Return (X, Y) of the center of cell containing provided text 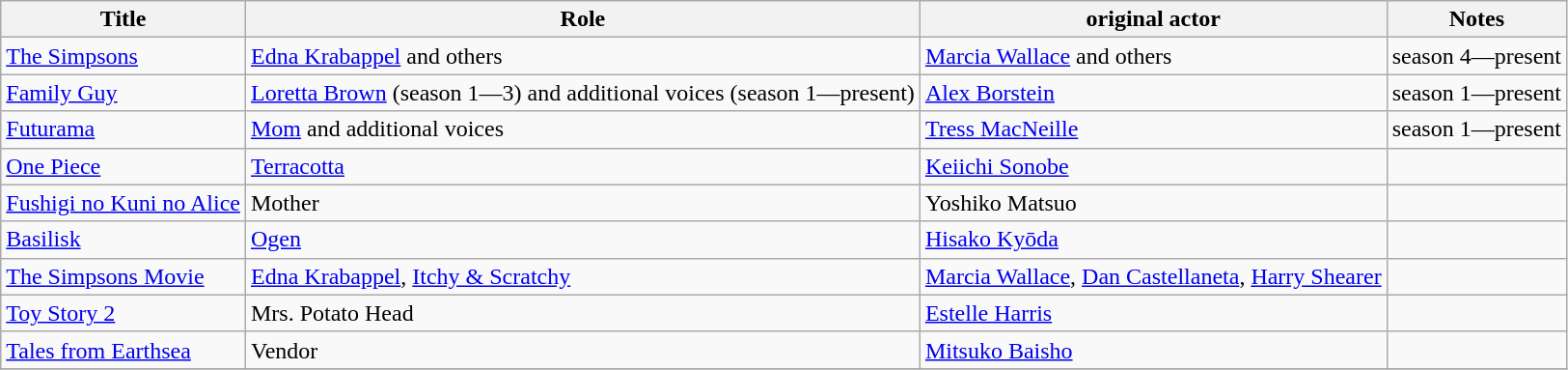
Title (124, 19)
Toy Story 2 (124, 313)
The Simpsons Movie (124, 276)
season 4—present (1476, 56)
The Simpsons (124, 56)
Mom and additional voices (583, 129)
Tress MacNeille (1153, 129)
Marcia Wallace and others (1153, 56)
Edna Krabappel and others (583, 56)
Role (583, 19)
original actor (1153, 19)
Loretta Brown (season 1—3) and additional voices (season 1—present) (583, 93)
Alex Borstein (1153, 93)
Mother (583, 203)
Notes (1476, 19)
Family Guy (124, 93)
Futurama (124, 129)
Ogen (583, 240)
Mrs. Potato Head (583, 313)
Yoshiko Matsuo (1153, 203)
Marcia Wallace, Dan Castellaneta, Harry Shearer (1153, 276)
Keiichi Sonobe (1153, 166)
Mitsuko Baisho (1153, 350)
Hisako Kyōda (1153, 240)
Terracotta (583, 166)
Fushigi no Kuni no Alice (124, 203)
Tales from Earthsea (124, 350)
Edna Krabappel, Itchy & Scratchy (583, 276)
One Piece (124, 166)
Estelle Harris (1153, 313)
Vendor (583, 350)
Basilisk (124, 240)
